From the cell containing the given text, extract its center point as [X, Y] coordinate. 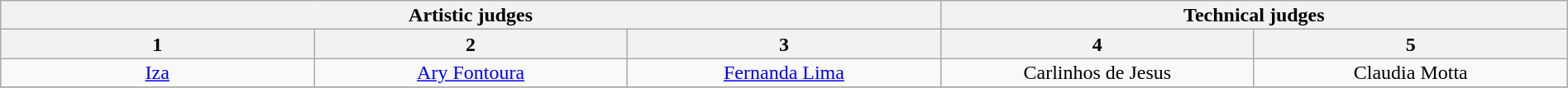
Artistic judges [471, 15]
3 [784, 44]
Ary Fontoura [471, 72]
Carlinhos de Jesus [1097, 72]
Fernanda Lima [784, 72]
1 [157, 44]
5 [1411, 44]
Claudia Motta [1411, 72]
2 [471, 44]
Technical judges [1254, 15]
Iza [157, 72]
4 [1097, 44]
